Pinpoint the cell where the given text exists, returning its (X, Y) midpoint coordinate. 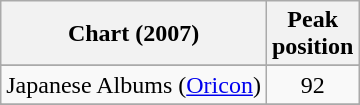
Japanese Albums (Oricon) (134, 85)
92 (312, 85)
Chart (2007) (134, 34)
Peakposition (312, 34)
